Locate the cell with the specified text and output its (X, Y) center coordinate. 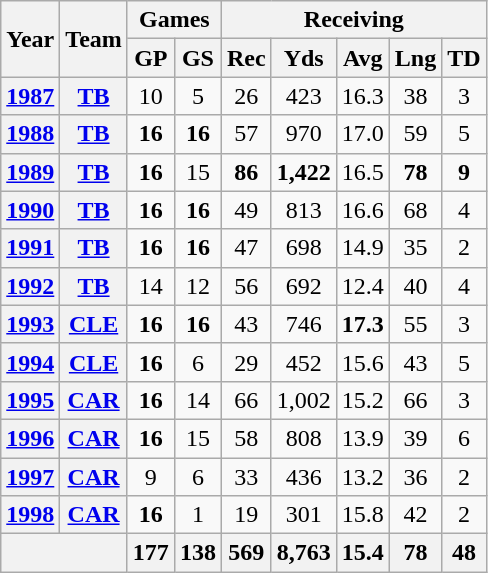
1991 (30, 248)
35 (415, 248)
1989 (30, 172)
68 (415, 210)
TD (464, 58)
16.3 (362, 96)
GP (150, 58)
138 (198, 553)
12.4 (362, 286)
Team (94, 39)
14.9 (362, 248)
692 (304, 286)
813 (304, 210)
1 (198, 515)
1988 (30, 134)
1987 (30, 96)
15.8 (362, 515)
GS (198, 58)
1995 (30, 400)
Lng (415, 58)
26 (246, 96)
38 (415, 96)
301 (304, 515)
15.6 (362, 362)
1998 (30, 515)
47 (246, 248)
17.0 (362, 134)
59 (415, 134)
808 (304, 438)
49 (246, 210)
1992 (30, 286)
15.4 (362, 553)
56 (246, 286)
40 (415, 286)
1996 (30, 438)
29 (246, 362)
48 (464, 553)
16.5 (362, 172)
39 (415, 438)
Year (30, 39)
698 (304, 248)
Yds (304, 58)
1994 (30, 362)
1,002 (304, 400)
436 (304, 477)
1997 (30, 477)
19 (246, 515)
13.9 (362, 438)
10 (150, 96)
Avg (362, 58)
746 (304, 324)
17.3 (362, 324)
423 (304, 96)
42 (415, 515)
36 (415, 477)
Receiving (354, 20)
58 (246, 438)
55 (415, 324)
970 (304, 134)
33 (246, 477)
1993 (30, 324)
1,422 (304, 172)
452 (304, 362)
57 (246, 134)
Rec (246, 58)
86 (246, 172)
1990 (30, 210)
15.2 (362, 400)
8,763 (304, 553)
177 (150, 553)
13.2 (362, 477)
569 (246, 553)
Games (174, 20)
12 (198, 286)
16.6 (362, 210)
